Capture the cell that displays the provided text and extract its (X, Y) central coordinate. 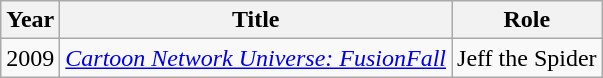
Year (30, 20)
Cartoon Network Universe: FusionFall (256, 58)
Title (256, 20)
Jeff the Spider (528, 58)
Role (528, 20)
2009 (30, 58)
